Capture the cell that displays the provided text and extract its [X, Y] central coordinate. 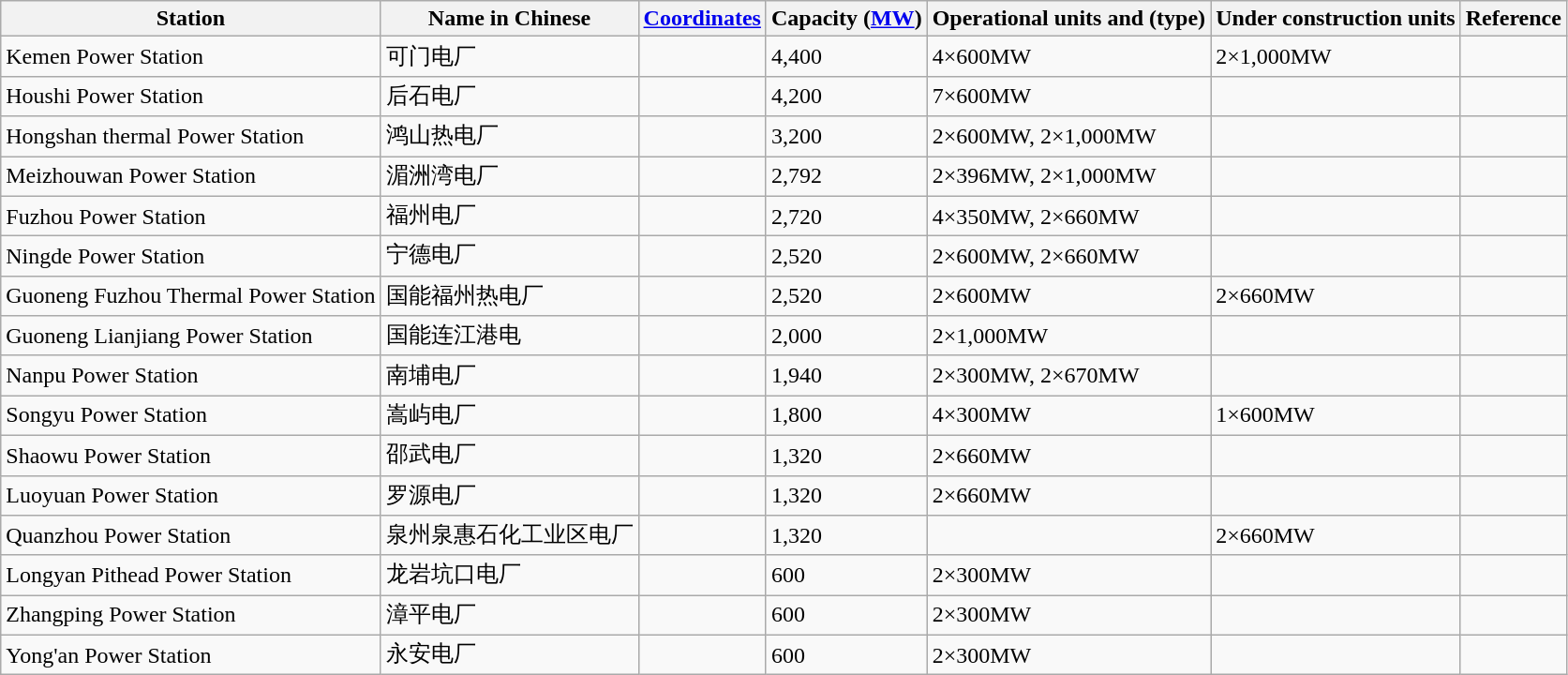
2,000 [846, 336]
宁德电厂 [510, 257]
福州电厂 [510, 216]
Meizhouwan Power Station [191, 176]
龙岩坑口电厂 [510, 576]
2×396MW, 2×1,000MW [1068, 176]
Yong'an Power Station [191, 654]
Station [191, 19]
Houshi Power Station [191, 96]
后石电厂 [510, 96]
4,200 [846, 96]
1×600MW [1337, 416]
Shaowu Power Station [191, 456]
Guoneng Fuzhou Thermal Power Station [191, 296]
2×600MW, 2×660MW [1068, 257]
Zhangping Power Station [191, 615]
南埔电厂 [510, 375]
3,200 [846, 137]
4,400 [846, 56]
漳平电厂 [510, 615]
Capacity (MW) [846, 19]
Songyu Power Station [191, 416]
Hongshan thermal Power Station [191, 137]
7×600MW [1068, 96]
Reference [1513, 19]
Under construction units [1337, 19]
1,800 [846, 416]
Name in Chinese [510, 19]
罗源电厂 [510, 495]
1,940 [846, 375]
嵩屿电厂 [510, 416]
湄洲湾电厂 [510, 176]
4×300MW [1068, 416]
2×300MW, 2×670MW [1068, 375]
邵武电厂 [510, 456]
2×600MW [1068, 296]
Longyan Pithead Power Station [191, 576]
Kemen Power Station [191, 56]
Guoneng Lianjiang Power Station [191, 336]
Fuzhou Power Station [191, 216]
2,792 [846, 176]
Ningde Power Station [191, 257]
可门电厂 [510, 56]
Luoyuan Power Station [191, 495]
鸿山热电厂 [510, 137]
国能连江港电 [510, 336]
Operational units and (type) [1068, 19]
Coordinates [702, 19]
4×350MW, 2×660MW [1068, 216]
2×600MW, 2×1,000MW [1068, 137]
Nanpu Power Station [191, 375]
永安电厂 [510, 654]
国能福州热电厂 [510, 296]
2,720 [846, 216]
4×600MW [1068, 56]
Quanzhou Power Station [191, 536]
泉州泉惠石化工业区电厂 [510, 536]
